Identify which cell holds the provided text, then report its (x, y) central coordinate. 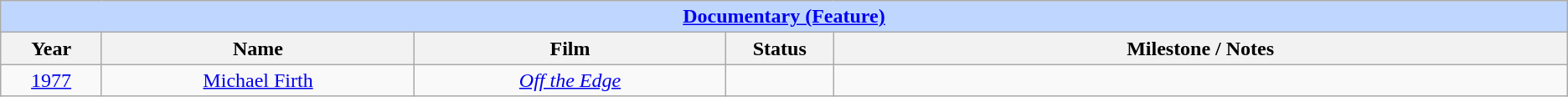
Status (779, 48)
Off the Edge (570, 80)
Michael Firth (258, 80)
Documentary (Feature) (784, 17)
1977 (52, 80)
Year (52, 48)
Film (570, 48)
Milestone / Notes (1200, 48)
Name (258, 48)
